Extract the (X, Y) coordinate from the center of the cell holding the provided text.  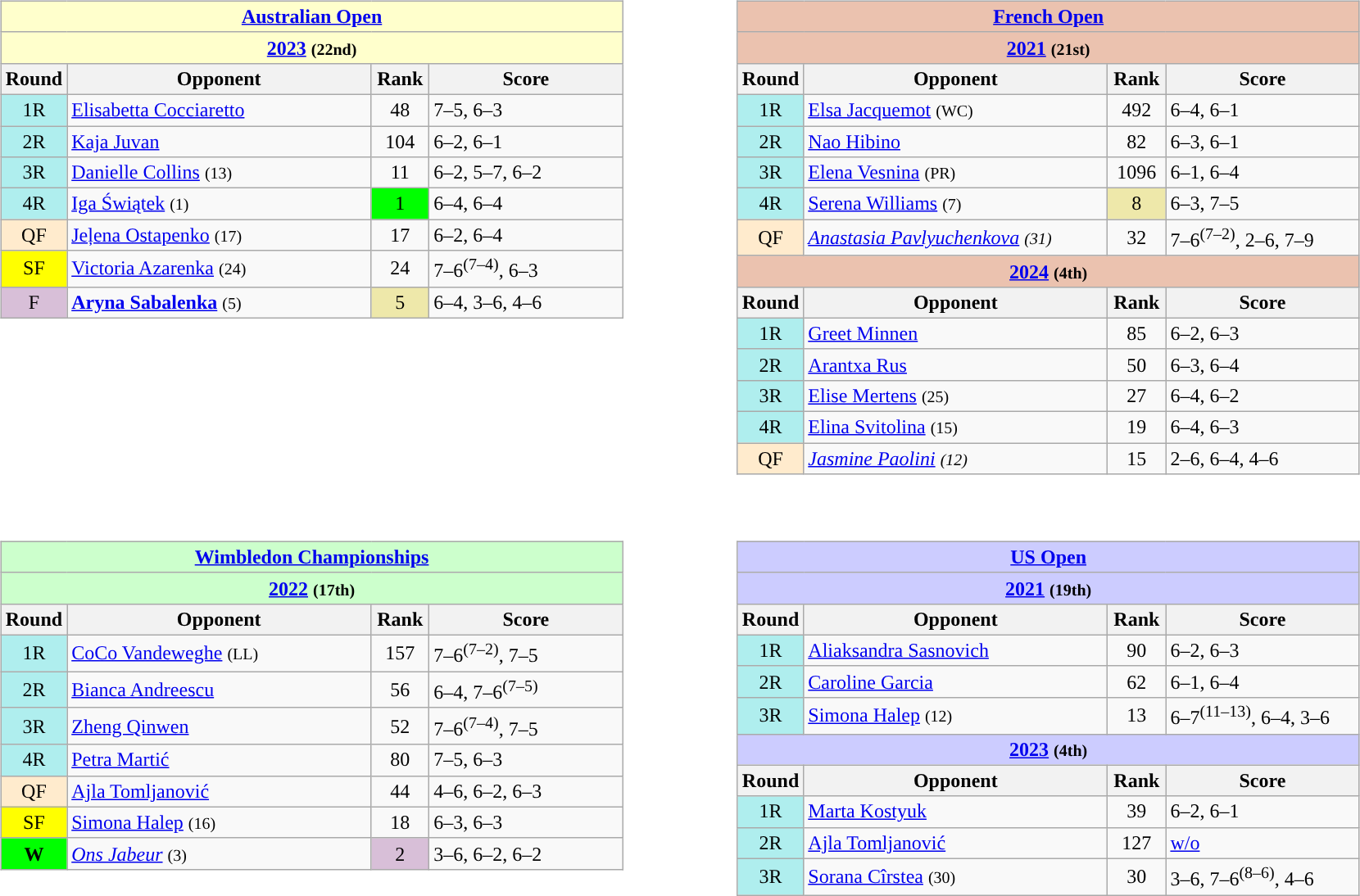
Danielle Collins (13) (220, 173)
Aliaksandra Sasnovich (955, 650)
13 (1137, 716)
Victoria Azarenka (24) (220, 269)
Bianca Andreescu (220, 690)
50 (1137, 364)
7–6(7–2), 7–5 (526, 654)
Zheng Qinwen (220, 726)
Petra Martić (220, 760)
French Open (1049, 16)
90 (1137, 650)
2022 (17th) (311, 588)
3–6, 6–2, 6–2 (526, 853)
6–2, 6–4 (526, 235)
Elina Svitolina (15) (955, 428)
6–3, 6–1 (1263, 142)
2 (400, 853)
Ons Jabeur (3) (220, 853)
4–6, 6–2, 6–3 (526, 791)
Wimbledon Championships (311, 557)
62 (1137, 681)
6–2, 5–7, 6–2 (526, 173)
32 (1137, 238)
104 (400, 142)
Greet Minnen (955, 333)
19 (1137, 428)
3–6, 7–6(8–6), 4–6 (1263, 876)
Simona Halep (12) (955, 716)
80 (400, 760)
2–6, 6–4, 4–6 (1263, 459)
6–4, 3–6, 4–6 (526, 302)
27 (1137, 396)
Elena Vesnina (PR) (955, 173)
Kaja Juvan (220, 142)
Iga Świątek (1) (220, 204)
2024 (4th) (1049, 271)
5 (400, 302)
CoCo Vandeweghe (LL) (220, 654)
6–4, 7–6(7–5) (526, 690)
44 (400, 791)
Nao Hibino (955, 142)
Jeļena Ostapenko (17) (220, 235)
6–4, 6–2 (1263, 396)
Anastasia Pavlyuchenkova (31) (955, 238)
2021 (19th) (1049, 588)
52 (400, 726)
US Open (1049, 557)
492 (1137, 110)
2021 (21st) (1049, 48)
Sorana Cîrstea (30) (955, 876)
7–6(7–4), 6–3 (526, 269)
Serena Williams (7) (955, 204)
30 (1137, 876)
6–7(11–13), 6–4, 3–6 (1263, 716)
Elsa Jacquemot (WC) (955, 110)
18 (400, 822)
85 (1137, 333)
Marta Kostyuk (955, 812)
Australian Open (311, 16)
82 (1137, 142)
2023 (22nd) (311, 48)
17 (400, 235)
Elise Mertens (25) (955, 396)
2023 (4th) (1049, 749)
1 (400, 204)
w/o (1263, 843)
Simona Halep (16) (220, 822)
W (34, 853)
Jasmine Paolini (12) (955, 459)
F (34, 302)
6–4, 6–4 (526, 204)
8 (1137, 204)
Elisabetta Cocciaretto (220, 110)
Caroline Garcia (955, 681)
157 (400, 654)
11 (400, 173)
7–6(7–4), 7–5 (526, 726)
56 (400, 690)
6–4, 6–3 (1263, 428)
1096 (1137, 173)
15 (1137, 459)
6–3, 6–4 (1263, 364)
6–3, 6–3 (526, 822)
6–4, 6–1 (1263, 110)
6–3, 7–5 (1263, 204)
Arantxa Rus (955, 364)
48 (400, 110)
Aryna Sabalenka (5) (220, 302)
127 (1137, 843)
24 (400, 269)
7–6(7–2), 2–6, 7–9 (1263, 238)
39 (1137, 812)
